Find where the given text appears and provide that cell's center as [X, Y] coordinate. 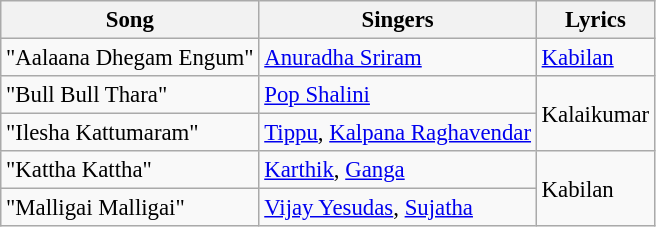
"Bull Bull Thara" [130, 95]
Singers [398, 20]
Vijay Yesudas, Sujatha [398, 208]
Tippu, Kalpana Raghavendar [398, 133]
Pop Shalini [398, 95]
Kalaikumar [595, 114]
Karthik, Ganga [398, 170]
Song [130, 20]
Lyrics [595, 20]
"Malligai Malligai" [130, 208]
Anuradha Sriram [398, 58]
"Aalaana Dhegam Engum" [130, 58]
"Ilesha Kattumaram" [130, 133]
"Kattha Kattha" [130, 170]
